Determine the [X, Y] coordinate at the center of the cell enclosing the given text.  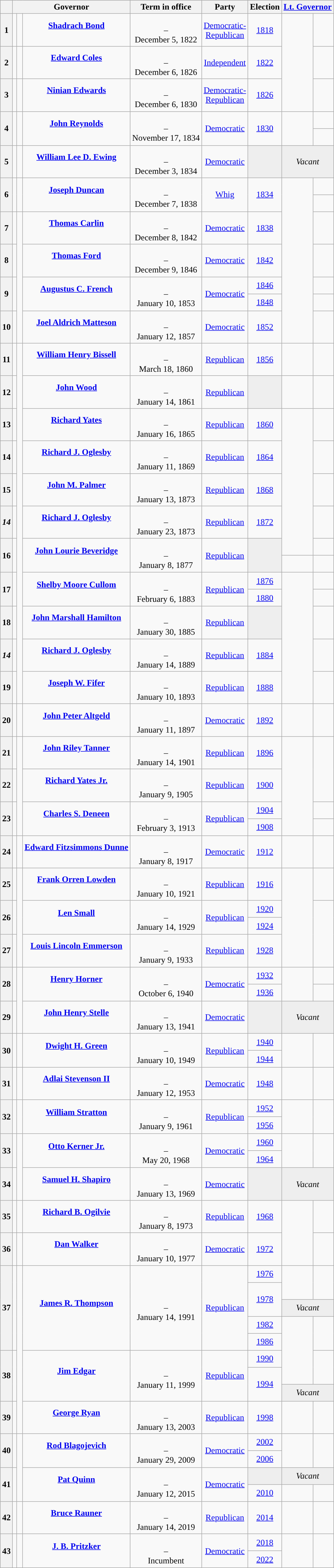
1900 [265, 785]
Otto Kerner Jr. [76, 1151]
James R. Thompson [76, 1308]
Bruce Rauner [76, 1518]
1892 [265, 720]
20 [6, 720]
William Stratton [76, 1117]
1936 [265, 992]
Joseph Duncan [76, 195]
1960 [265, 1142]
–January 14, 1929 [166, 917]
John Peter Altgeld [76, 720]
1904 [265, 810]
John Wood [76, 392]
2002 [265, 1442]
2010 [265, 1493]
–December 7, 1838 [166, 195]
Joseph W. Fifer [76, 688]
12 [6, 392]
2006 [265, 1459]
22 [6, 785]
J. B. Pritzker [76, 1551]
1834 [265, 195]
26 [6, 917]
1896 [265, 753]
1888 [265, 688]
John M. Palmer [76, 490]
28 [6, 984]
Samuel H. Shapiro [76, 1184]
Richard B. Ogilvie [76, 1216]
42 [6, 1518]
1940 [265, 1042]
1848 [265, 302]
Adlai Stevenson II [76, 1083]
34 [6, 1184]
1916 [265, 884]
1948 [265, 1083]
Augustus C. French [76, 294]
1864 [265, 457]
1956 [265, 1125]
–January 10, 1977 [166, 1249]
1872 [265, 522]
1 [6, 30]
–January 10, 1853 [166, 294]
1976 [265, 1274]
–January 8, 1917 [166, 852]
–January 14, 1889 [166, 655]
Henry Horner [76, 984]
1818 [265, 30]
16 [6, 556]
15 [6, 490]
Shelby Moore Cullom [76, 589]
21 [6, 753]
33 [6, 1151]
Shadrach Bond [76, 30]
7 [6, 228]
–February 6, 1883 [166, 589]
1986 [265, 1341]
1838 [265, 228]
9 [6, 294]
–January 12, 2015 [166, 1485]
–January 9, 1933 [166, 951]
1978 [265, 1299]
13 [6, 424]
19 [6, 688]
–January 14, 1861 [166, 392]
–January 12, 1953 [166, 1083]
38 [6, 1375]
–January 9, 1905 [166, 785]
Lt. Governor [307, 7]
Thomas Ford [76, 260]
4 [6, 128]
1932 [265, 975]
1908 [265, 827]
1944 [265, 1059]
24 [6, 852]
–December 9, 1846 [166, 260]
Pat Quinn [76, 1485]
1856 [265, 359]
–February 3, 1913 [166, 818]
35 [6, 1216]
1880 [265, 598]
–March 18, 1860 [166, 359]
John Reynolds [76, 128]
1972 [265, 1249]
–January 29, 2009 [166, 1451]
–January 30, 1885 [166, 623]
Thomas Carlin [76, 228]
1826 [265, 95]
18 [6, 623]
John Henry Stelle [76, 1017]
2014 [265, 1518]
–January 12, 1857 [166, 327]
–January 23, 1873 [166, 522]
–December 6, 1830 [166, 95]
–December 5, 1822 [166, 30]
1846 [265, 285]
1860 [265, 424]
Election [265, 7]
6 [6, 195]
–May 20, 1968 [166, 1151]
–January 10, 1893 [166, 688]
Independent [225, 63]
2 [6, 63]
–January 11, 1869 [166, 457]
Dan Walker [76, 1249]
–January 10, 1949 [166, 1050]
41 [6, 1485]
Dwight H. Green [76, 1050]
31 [6, 1083]
–January 13, 1873 [166, 490]
10 [6, 327]
5 [6, 162]
Edward Coles [76, 63]
3 [6, 95]
–December 3, 1834 [166, 162]
–January 16, 1865 [166, 424]
1852 [265, 327]
39 [6, 1417]
8 [6, 260]
Richard Yates [76, 424]
17 [6, 589]
–January 8, 1973 [166, 1216]
Edward Fitzsimmons Dunne [76, 852]
37 [6, 1308]
–January 11, 1897 [166, 720]
25 [6, 884]
1884 [265, 655]
1994 [265, 1384]
36 [6, 1249]
1968 [265, 1216]
Louis Lincoln Emmerson [76, 951]
1868 [265, 490]
Whig [225, 195]
–January 10, 1921 [166, 884]
–January 13, 1969 [166, 1184]
–Incumbent [166, 1551]
Frank Orren Lowden [76, 884]
11 [6, 359]
2022 [265, 1560]
–January 14, 2019 [166, 1518]
Term in office [166, 7]
1998 [265, 1417]
1842 [265, 260]
1964 [265, 1159]
2018 [265, 1543]
–January 13, 2003 [166, 1417]
1822 [265, 63]
23 [6, 818]
1924 [265, 926]
1928 [265, 951]
Party [225, 7]
Joel Aldrich Matteson [76, 327]
–January 11, 1999 [166, 1375]
1920 [265, 909]
30 [6, 1050]
1990 [265, 1358]
–October 6, 1940 [166, 984]
John Marshall Hamilton [76, 623]
–January 9, 1961 [166, 1117]
John Lourie Beveridge [76, 556]
1952 [265, 1108]
–January 13, 1941 [166, 1017]
William Henry Bissell [76, 359]
43 [6, 1551]
1982 [265, 1325]
29 [6, 1017]
–January 8, 1877 [166, 556]
32 [6, 1117]
–November 17, 1834 [166, 128]
Ninian Edwards [76, 95]
27 [6, 951]
–December 8, 1842 [166, 228]
John Riley Tanner [76, 753]
William Lee D. Ewing [76, 162]
Richard Yates Jr. [76, 785]
Governor [71, 7]
1876 [265, 581]
–December 6, 1826 [166, 63]
Jim Edgar [76, 1375]
1912 [265, 852]
Len Small [76, 917]
1830 [265, 128]
–January 14, 1991 [166, 1308]
George Ryan [76, 1417]
Charles S. Deneen [76, 818]
40 [6, 1451]
–January 14, 1901 [166, 753]
Rod Blagojevich [76, 1451]
